Scan for the cell matching the given text and deliver its [x, y] coordinate at center. 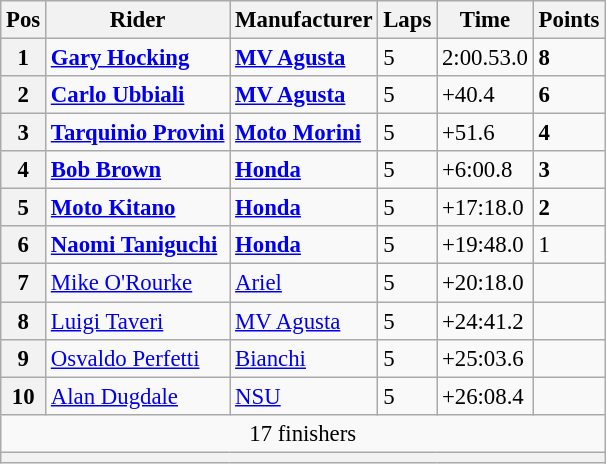
Luigi Taveri [138, 321]
+19:48.0 [486, 245]
+17:18.0 [486, 208]
Bob Brown [138, 170]
Time [486, 20]
Osvaldo Perfetti [138, 358]
+40.4 [486, 95]
Moto Morini [304, 133]
+6:00.8 [486, 170]
+20:18.0 [486, 283]
7 [24, 283]
+51.6 [486, 133]
NSU [304, 396]
+24:41.2 [486, 321]
Naomi Taniguchi [138, 245]
Laps [408, 20]
Points [568, 20]
Mike O'Rourke [138, 283]
Gary Hocking [138, 58]
Manufacturer [304, 20]
Moto Kitano [138, 208]
Alan Dugdale [138, 396]
Rider [138, 20]
Pos [24, 20]
Tarquinio Provini [138, 133]
9 [24, 358]
2:00.53.0 [486, 58]
17 finishers [303, 433]
Bianchi [304, 358]
+25:03.6 [486, 358]
Carlo Ubbiali [138, 95]
10 [24, 396]
+26:08.4 [486, 396]
Ariel [304, 283]
